Capture the cell that displays the provided text and extract its [X, Y] central coordinate. 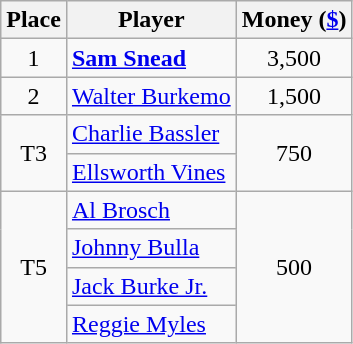
Ellsworth Vines [151, 172]
Al Brosch [151, 210]
Reggie Myles [151, 324]
750 [294, 153]
Player [151, 20]
1 [34, 58]
Charlie Bassler [151, 134]
Jack Burke Jr. [151, 286]
T5 [34, 267]
Money ($) [294, 20]
Walter Burkemo [151, 96]
1,500 [294, 96]
Sam Snead [151, 58]
3,500 [294, 58]
Johnny Bulla [151, 248]
2 [34, 96]
500 [294, 267]
Place [34, 20]
T3 [34, 153]
